From the cell containing the given text, extract its center point as [x, y] coordinate. 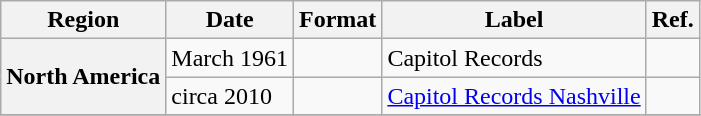
March 1961 [230, 58]
North America [84, 77]
Ref. [672, 20]
Date [230, 20]
Capitol Records Nashville [514, 96]
Capitol Records [514, 58]
Format [337, 20]
Label [514, 20]
circa 2010 [230, 96]
Region [84, 20]
